Return [x, y] of the center of cell containing provided text 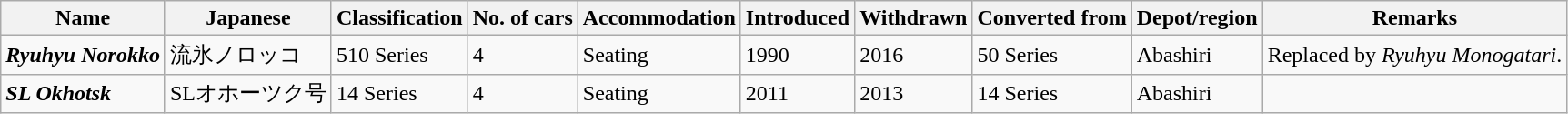
2016 [913, 55]
Converted from [1051, 18]
Japanese [247, 18]
1990 [797, 55]
流氷ノロッコ [247, 55]
Remarks [1415, 18]
510 Series [399, 55]
2011 [797, 93]
Withdrawn [913, 18]
Name [84, 18]
No. of cars [522, 18]
Classification [399, 18]
Introduced [797, 18]
Ryuhyu Norokko [84, 55]
SLオホーツク号 [247, 93]
Accommodation [658, 18]
2013 [913, 93]
50 Series [1051, 55]
Replaced by Ryuhyu Monogatari. [1415, 55]
SL Okhotsk [84, 93]
Depot/region [1197, 18]
